Provide the (x, y) coordinate of the cell's center where the given text is located.  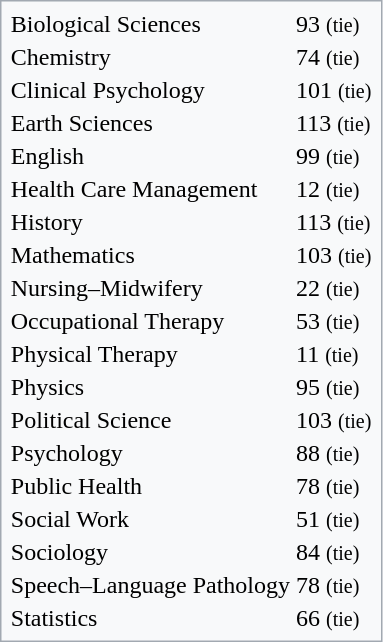
11 (tie) (334, 354)
Public Health (150, 486)
Chemistry (150, 57)
Earth Sciences (150, 123)
Nursing–Midwifery (150, 288)
Psychology (150, 453)
84 (tie) (334, 552)
95 (tie) (334, 387)
History (150, 222)
Clinical Psychology (150, 90)
Mathematics (150, 255)
Political Science (150, 420)
53 (tie) (334, 321)
Speech–Language Pathology (150, 585)
English (150, 156)
Health Care Management (150, 189)
74 (tie) (334, 57)
Occupational Therapy (150, 321)
Biological Sciences (150, 24)
Social Work (150, 519)
93 (tie) (334, 24)
Statistics (150, 618)
66 (tie) (334, 618)
88 (tie) (334, 453)
12 (tie) (334, 189)
99 (tie) (334, 156)
Sociology (150, 552)
101 (tie) (334, 90)
22 (tie) (334, 288)
Physics (150, 387)
Physical Therapy (150, 354)
51 (tie) (334, 519)
